Output the (x, y) coordinate of the center of the cell containing the given text.  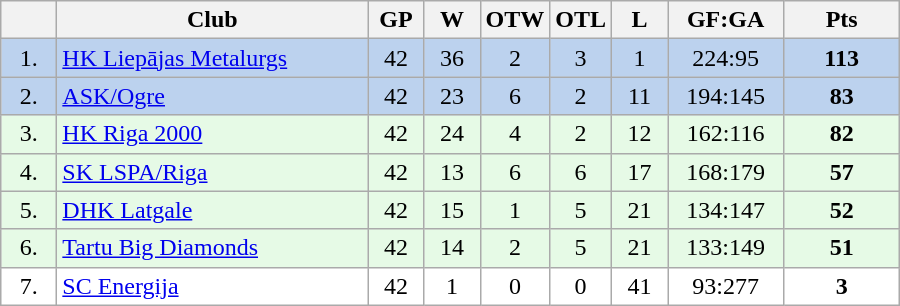
Tartu Big Diamonds (212, 248)
52 (842, 210)
194:145 (726, 96)
51 (842, 248)
57 (842, 172)
134:147 (726, 210)
17 (640, 172)
113 (842, 58)
HK Liepājas Metalurgs (212, 58)
Pts (842, 20)
41 (640, 286)
OTL (581, 20)
15 (452, 210)
36 (452, 58)
SK LSPA/Riga (212, 172)
1. (29, 58)
4 (515, 134)
82 (842, 134)
11 (640, 96)
ASK/Ogre (212, 96)
4. (29, 172)
3. (29, 134)
24 (452, 134)
162:116 (726, 134)
14 (452, 248)
224:95 (726, 58)
12 (640, 134)
23 (452, 96)
133:149 (726, 248)
13 (452, 172)
L (640, 20)
OTW (515, 20)
DHK Latgale (212, 210)
6. (29, 248)
168:179 (726, 172)
83 (842, 96)
Club (212, 20)
HK Riga 2000 (212, 134)
SC Energija (212, 286)
7. (29, 286)
GF:GA (726, 20)
5. (29, 210)
GP (396, 20)
93:277 (726, 286)
2. (29, 96)
W (452, 20)
